For the text-containing cell, return its midpoint in [X, Y] coordinate format. 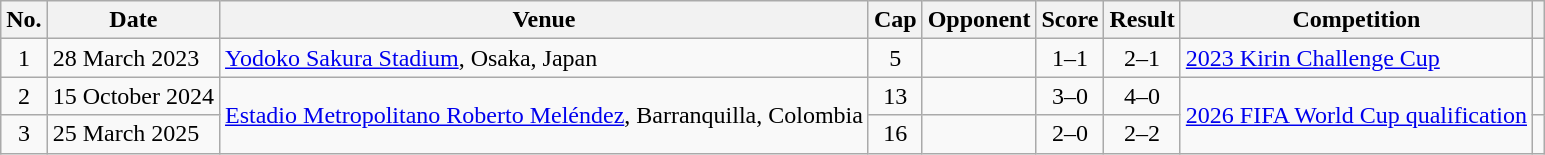
1–1 [1070, 58]
15 October 2024 [133, 96]
Estadio Metropolitano Roberto Meléndez, Barranquilla, Colombia [544, 115]
Result [1142, 20]
28 March 2023 [133, 58]
Date [133, 20]
3 [24, 134]
Score [1070, 20]
2 [24, 96]
25 March 2025 [133, 134]
2–2 [1142, 134]
1 [24, 58]
16 [895, 134]
Competition [1356, 20]
Yodoko Sakura Stadium, Osaka, Japan [544, 58]
2026 FIFA World Cup qualification [1356, 115]
3–0 [1070, 96]
Cap [895, 20]
4–0 [1142, 96]
2023 Kirin Challenge Cup [1356, 58]
No. [24, 20]
5 [895, 58]
2–1 [1142, 58]
13 [895, 96]
Venue [544, 20]
2–0 [1070, 134]
Opponent [979, 20]
